Provide the [x, y] coordinate of the cell's center where the given text is located.  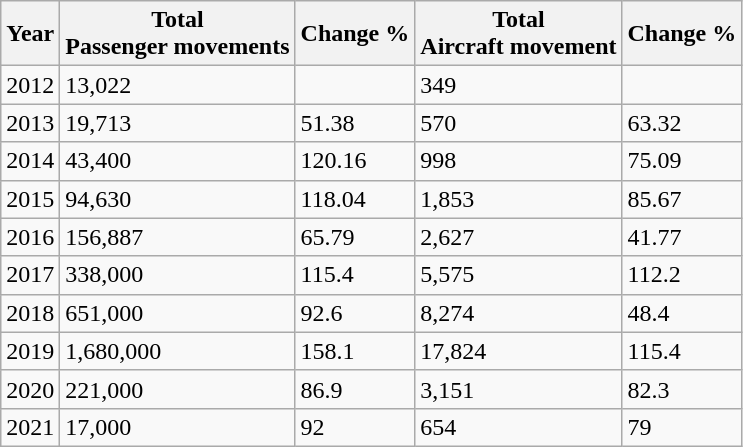
63.32 [682, 123]
112.2 [682, 275]
17,824 [518, 351]
2017 [30, 275]
1,680,000 [178, 351]
3,151 [518, 389]
221,000 [178, 389]
82.3 [682, 389]
65.79 [355, 237]
92.6 [355, 313]
92 [355, 427]
2015 [30, 199]
17,000 [178, 427]
349 [518, 85]
120.16 [355, 161]
86.9 [355, 389]
2020 [30, 389]
41.77 [682, 237]
19,713 [178, 123]
2021 [30, 427]
48.4 [682, 313]
158.1 [355, 351]
Year [30, 34]
8,274 [518, 313]
94,630 [178, 199]
570 [518, 123]
1,853 [518, 199]
998 [518, 161]
TotalAircraft movement [518, 34]
51.38 [355, 123]
2016 [30, 237]
2018 [30, 313]
85.67 [682, 199]
2013 [30, 123]
338,000 [178, 275]
75.09 [682, 161]
5,575 [518, 275]
TotalPassenger movements [178, 34]
654 [518, 427]
651,000 [178, 313]
156,887 [178, 237]
2019 [30, 351]
43,400 [178, 161]
13,022 [178, 85]
2012 [30, 85]
2014 [30, 161]
79 [682, 427]
2,627 [518, 237]
118.04 [355, 199]
